For the text-containing cell, return its midpoint in (x, y) coordinate format. 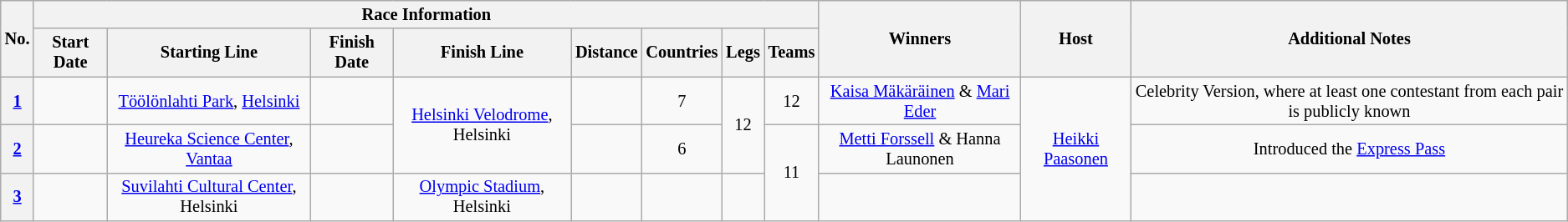
Introduced the Express Pass (1350, 149)
Celebrity Version, where at least one contestant from each pair is publicly known (1350, 101)
Heikki Paasonen (1075, 149)
Start Date (70, 53)
7 (682, 101)
Legs (743, 53)
Distance (606, 53)
Suvilahti Cultural Center, Helsinki (209, 197)
Host (1075, 38)
Additional Notes (1350, 38)
3 (18, 197)
Helsinki Velodrome, Helsinki (482, 125)
Heureka Science Center, Vantaa (209, 149)
Winners (920, 38)
Starting Line (209, 53)
Finish Line (482, 53)
2 (18, 149)
Race Information (426, 14)
Olympic Stadium, Helsinki (482, 197)
1 (18, 101)
Kaisa Mäkäräinen & Mari Eder (920, 101)
Metti Forssell & Hanna Launonen (920, 149)
Teams (792, 53)
Finish Date (352, 53)
6 (682, 149)
Countries (682, 53)
Töölönlahti Park, Helsinki (209, 101)
No. (18, 38)
11 (792, 172)
